Capture the cell that displays the provided text and extract its (X, Y) central coordinate. 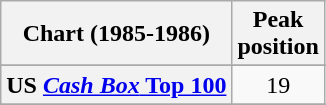
US Cash Box Top 100 (116, 85)
19 (278, 85)
Peakposition (278, 34)
Chart (1985-1986) (116, 34)
